Identify which cell holds the provided text, then report its [X, Y] central coordinate. 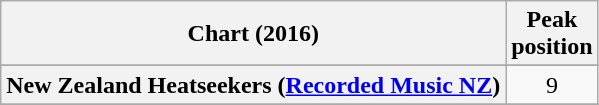
9 [552, 85]
Peakposition [552, 34]
New Zealand Heatseekers (Recorded Music NZ) [254, 85]
Chart (2016) [254, 34]
